From the cell containing the given text, extract its center point as [X, Y] coordinate. 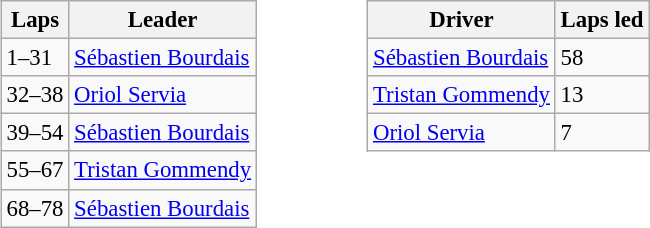
55–67 [35, 170]
Laps [35, 20]
68–78 [35, 208]
1–31 [35, 58]
13 [602, 95]
Laps led [602, 20]
32–38 [35, 95]
7 [602, 133]
Driver [462, 20]
39–54 [35, 133]
58 [602, 58]
Leader [163, 20]
